Pinpoint the cell where the given text exists, returning its (X, Y) midpoint coordinate. 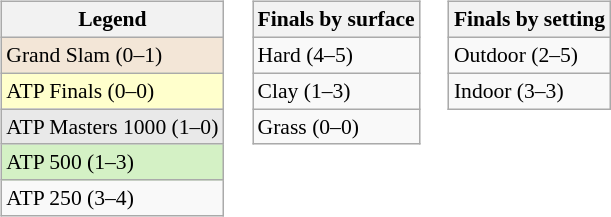
Finals by setting (530, 20)
Clay (1–3) (336, 91)
Hard (4–5) (336, 55)
Finals by surface (336, 20)
Grand Slam (0–1) (112, 55)
ATP 250 (3–4) (112, 198)
ATP 500 (1–3) (112, 162)
Indoor (3–3) (530, 91)
Grass (0–0) (336, 127)
Legend (112, 20)
ATP Masters 1000 (1–0) (112, 127)
ATP Finals (0–0) (112, 91)
Outdoor (2–5) (530, 55)
